Scan for the cell matching the given text and deliver its (x, y) coordinate at center. 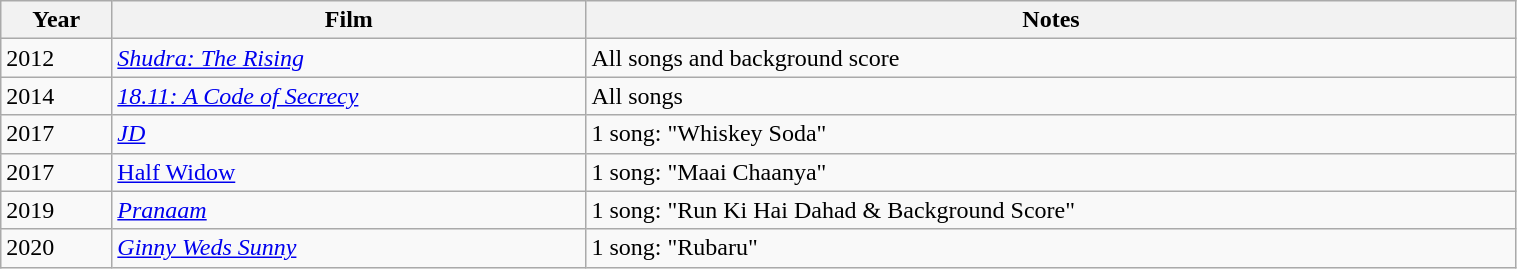
Pranaam (349, 210)
Ginny Weds Sunny (349, 248)
JD (349, 134)
All songs (1051, 96)
Year (56, 20)
1 song: "Whiskey Soda" (1051, 134)
2014 (56, 96)
2019 (56, 210)
1 song: "Maai Chaanya" (1051, 172)
1 song: "Rubaru" (1051, 248)
1 song: "Run Ki Hai Dahad & Background Score" (1051, 210)
Half Widow (349, 172)
2012 (56, 58)
Shudra: The Rising (349, 58)
All songs and background score (1051, 58)
Film (349, 20)
Notes (1051, 20)
18.11: A Code of Secrecy (349, 96)
2020 (56, 248)
